Locate the cell with the specified text and output its (x, y) center coordinate. 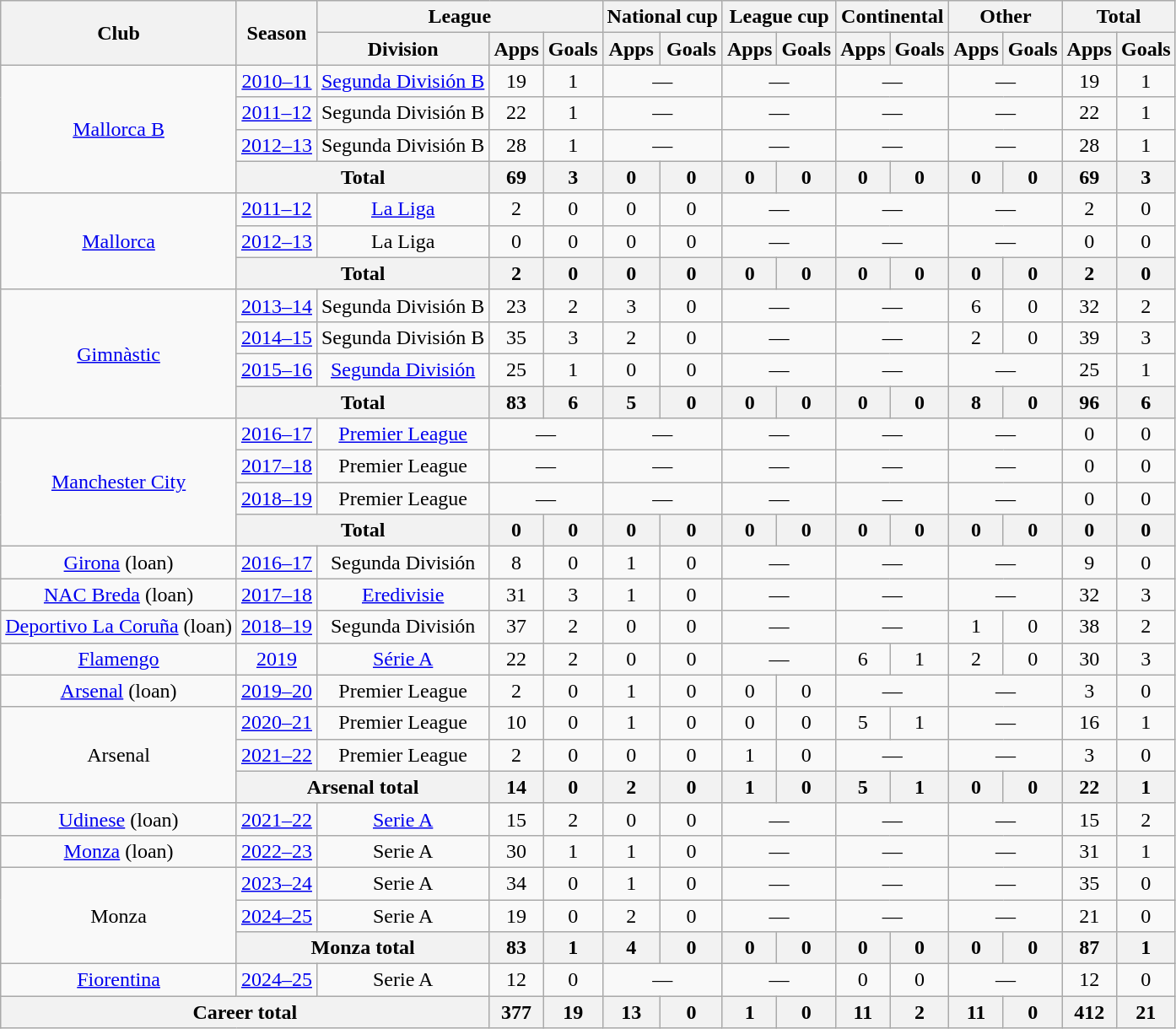
Flamengo (119, 659)
13 (631, 1012)
377 (516, 1012)
2019–20 (277, 691)
Mallorca B (119, 129)
League cup (779, 17)
Arsenal total (363, 787)
Continental (893, 17)
2013–14 (277, 305)
Club (119, 33)
Mallorca (119, 241)
Monza (loan) (119, 851)
Série A (402, 659)
National cup (662, 17)
Gimnàstic (119, 353)
Arsenal (119, 755)
2015–16 (277, 369)
39 (1089, 337)
2014–15 (277, 337)
Deportivo La Coruña (loan) (119, 627)
4 (631, 948)
Monza (119, 915)
14 (516, 787)
16 (1089, 723)
38 (1089, 627)
87 (1089, 948)
League (459, 17)
Udinese (loan) (119, 819)
Fiorentina (119, 980)
34 (516, 883)
Monza total (363, 948)
Eredivisie (402, 595)
9 (1089, 563)
23 (516, 305)
2020–21 (277, 723)
Other (1006, 17)
NAC Breda (loan) (119, 595)
Manchester City (119, 482)
Arsenal (loan) (119, 691)
2023–24 (277, 883)
96 (1089, 402)
2019 (277, 659)
2022–23 (277, 851)
10 (516, 723)
Career total (245, 1012)
Season (277, 33)
412 (1089, 1012)
37 (516, 627)
Division (402, 49)
Girona (loan) (119, 563)
2010–11 (277, 81)
